Return the (x, y) coordinate for the center point of the cell that contains the specified text.  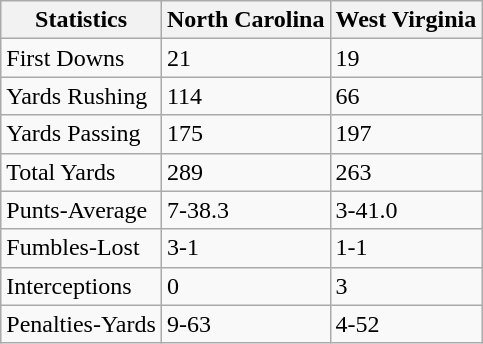
197 (406, 134)
289 (246, 172)
1-1 (406, 248)
9-63 (246, 324)
Yards Passing (82, 134)
3-1 (246, 248)
Penalties-Yards (82, 324)
Interceptions (82, 286)
19 (406, 58)
Fumbles-Lost (82, 248)
Punts-Average (82, 210)
263 (406, 172)
Statistics (82, 20)
66 (406, 96)
3-41.0 (406, 210)
North Carolina (246, 20)
Yards Rushing (82, 96)
114 (246, 96)
0 (246, 286)
3 (406, 286)
West Virginia (406, 20)
4-52 (406, 324)
First Downs (82, 58)
175 (246, 134)
Total Yards (82, 172)
21 (246, 58)
7-38.3 (246, 210)
